Extract the [x, y] coordinate from the center of the cell holding the provided text.  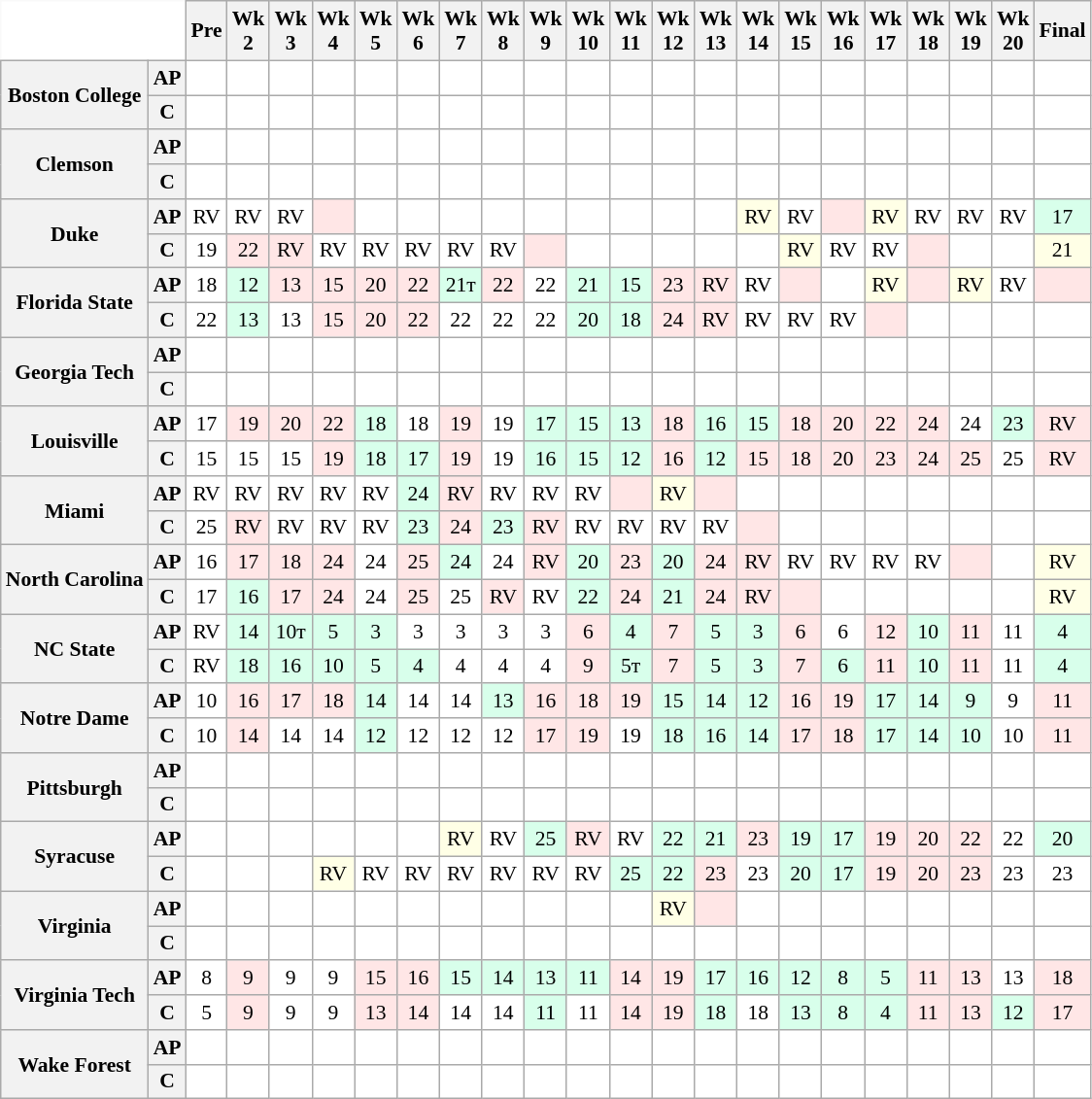
Miami [75, 511]
Wk15 [801, 31]
Boston College [75, 95]
5т [631, 667]
Wk17 [886, 31]
Pittsburgh [75, 787]
NC State [75, 649]
Wk20 [1013, 31]
Wk14 [758, 31]
Wk7 [461, 31]
Wk10 [588, 31]
Wk8 [503, 31]
10т [290, 632]
Wk6 [419, 31]
Wk13 [716, 31]
Clemson [75, 165]
Wk9 [546, 31]
Wk2 [249, 31]
Pre [207, 31]
Syracuse [75, 857]
Notre Dame [75, 719]
Wk4 [333, 31]
North Carolina [75, 579]
Duke [75, 233]
Wk18 [928, 31]
21т [461, 286]
Wk11 [631, 31]
Wk16 [843, 31]
Wake Forest [75, 1065]
Final [1063, 31]
Wk12 [673, 31]
Virginia [75, 925]
Virginia Tech [75, 995]
Florida State [75, 303]
Wk5 [376, 31]
Wk19 [971, 31]
Louisville [75, 441]
Georgia Tech [75, 371]
Wk3 [290, 31]
